For the text-containing cell, return its midpoint in [X, Y] coordinate format. 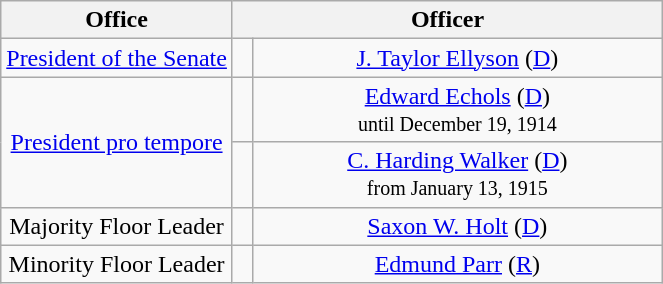
Officer [447, 20]
Minority Floor Leader [117, 264]
Edward Echols (D)until December 19, 1914 [458, 110]
Office [117, 20]
Edmund Parr (R) [458, 264]
J. Taylor Ellyson (D) [458, 58]
C. Harding Walker (D)from January 13, 1915 [458, 174]
President pro tempore [117, 142]
Saxon W. Holt (D) [458, 226]
Majority Floor Leader [117, 226]
President of the Senate [117, 58]
